Extract the (x, y) coordinate from the center of the cell holding the provided text.  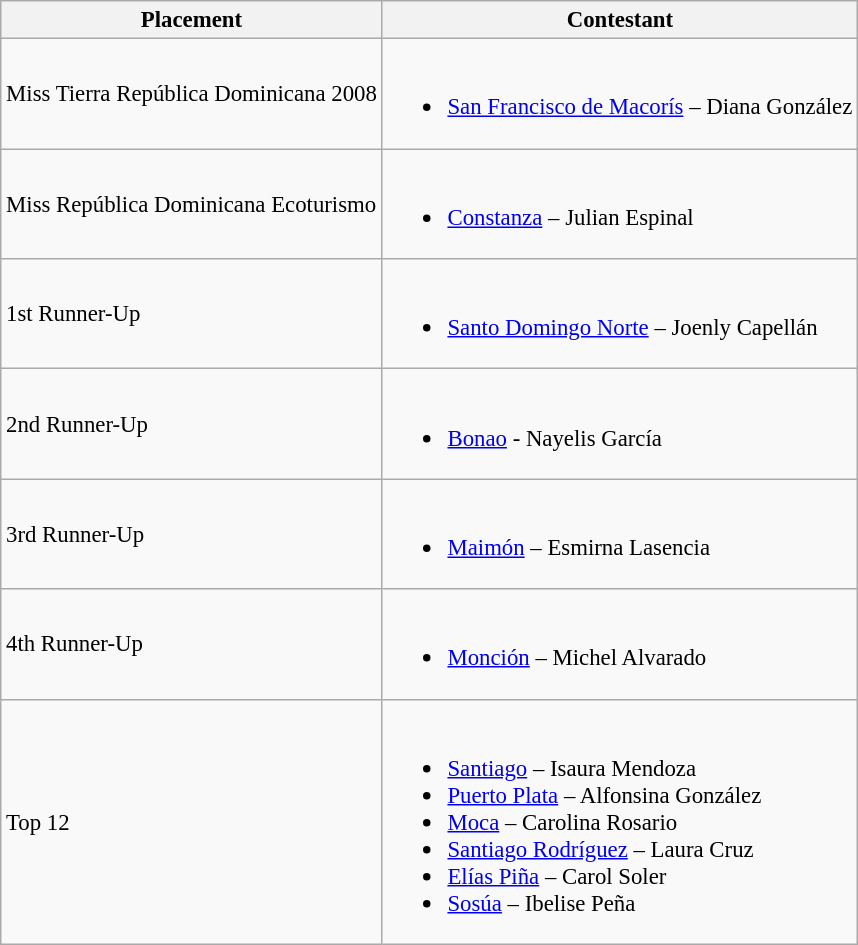
Santo Domingo Norte – Joenly Capellán (620, 314)
San Francisco de Macorís – Diana González (620, 94)
Monción – Michel Alvarado (620, 644)
Bonao - Nayelis García (620, 424)
1st Runner-Up (192, 314)
Constanza – Julian Espinal (620, 204)
4th Runner-Up (192, 644)
Placement (192, 20)
Miss República Dominicana Ecoturismo (192, 204)
Maimón – Esmirna Lasencia (620, 534)
Miss Tierra República Dominicana 2008 (192, 94)
2nd Runner-Up (192, 424)
Contestant (620, 20)
Top 12 (192, 822)
3rd Runner-Up (192, 534)
